Provide the [X, Y] coordinate of the cell's center where the given text is located.  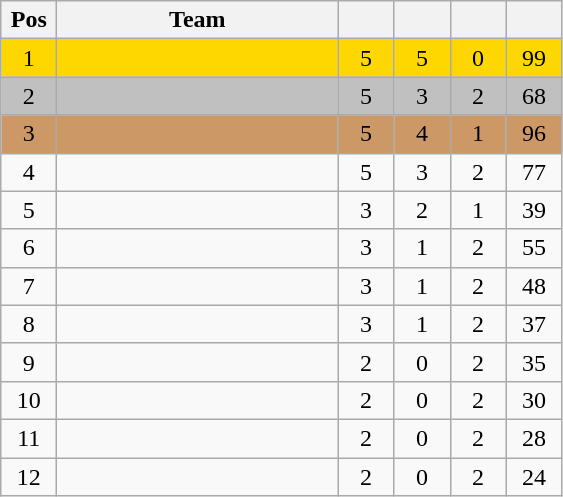
96 [534, 134]
28 [534, 438]
24 [534, 477]
11 [29, 438]
37 [534, 324]
9 [29, 362]
55 [534, 248]
39 [534, 210]
7 [29, 286]
Team [198, 20]
68 [534, 96]
48 [534, 286]
6 [29, 248]
12 [29, 477]
Pos [29, 20]
99 [534, 58]
8 [29, 324]
10 [29, 400]
35 [534, 362]
30 [534, 400]
77 [534, 172]
